Extract the (X, Y) coordinate from the center of the cell holding the provided text.  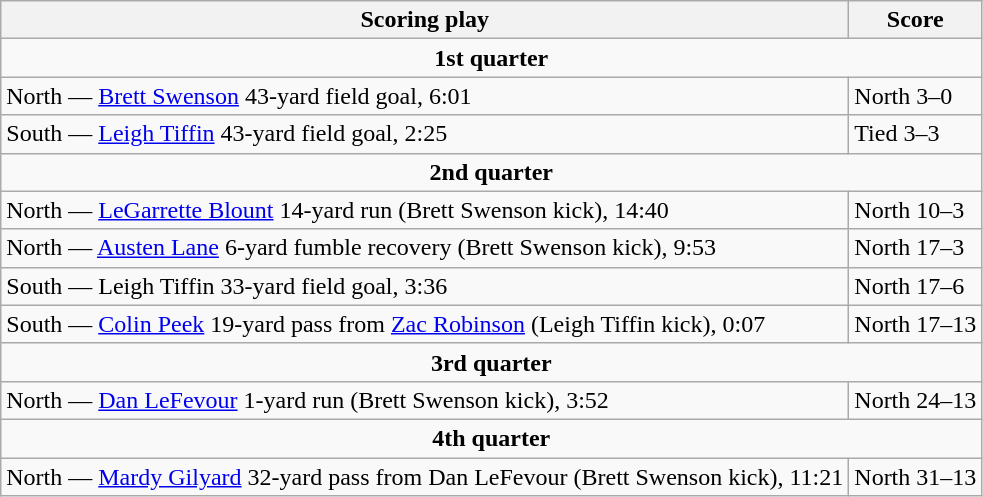
South — Colin Peek 19-yard pass from Zac Robinson (Leigh Tiffin kick), 0:07 (425, 324)
Score (916, 20)
1st quarter (492, 58)
North 3–0 (916, 96)
Scoring play (425, 20)
North 17–6 (916, 286)
North 17–13 (916, 324)
Tied 3–3 (916, 134)
North 31–13 (916, 477)
South — Leigh Tiffin 33-yard field goal, 3:36 (425, 286)
North — Brett Swenson 43-yard field goal, 6:01 (425, 96)
North 17–3 (916, 248)
North 10–3 (916, 210)
North — Dan LeFevour 1-yard run (Brett Swenson kick), 3:52 (425, 400)
North — Austen Lane 6-yard fumble recovery (Brett Swenson kick), 9:53 (425, 248)
3rd quarter (492, 362)
2nd quarter (492, 172)
North 24–13 (916, 400)
North — LeGarrette Blount 14-yard run (Brett Swenson kick), 14:40 (425, 210)
4th quarter (492, 438)
South — Leigh Tiffin 43-yard field goal, 2:25 (425, 134)
North — Mardy Gilyard 32-yard pass from Dan LeFevour (Brett Swenson kick), 11:21 (425, 477)
